Return [x, y] of the center of cell containing provided text 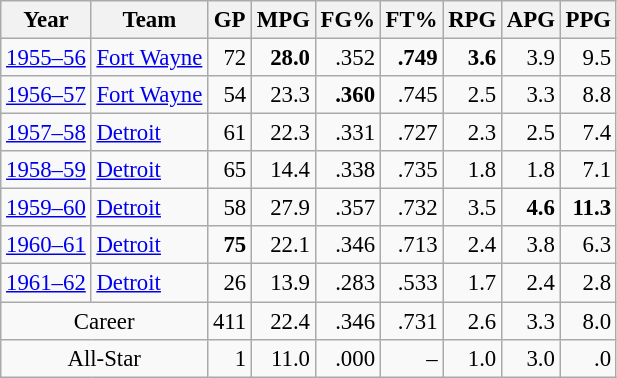
22.4 [284, 321]
22.1 [284, 245]
Career [104, 321]
65 [230, 170]
3.0 [532, 358]
1959–60 [46, 208]
FT% [412, 20]
3.9 [532, 58]
23.3 [284, 95]
PPG [588, 20]
.331 [348, 133]
6.3 [588, 245]
2.8 [588, 283]
1961–62 [46, 283]
FG% [348, 20]
14.4 [284, 170]
1.0 [472, 358]
1958–59 [46, 170]
Team [150, 20]
8.0 [588, 321]
.731 [412, 321]
All-Star [104, 358]
APG [532, 20]
.000 [348, 358]
27.9 [284, 208]
Year [46, 20]
11.0 [284, 358]
3.8 [532, 245]
GP [230, 20]
1.7 [472, 283]
.749 [412, 58]
.357 [348, 208]
26 [230, 283]
RPG [472, 20]
– [412, 358]
MPG [284, 20]
.533 [412, 283]
11.3 [588, 208]
75 [230, 245]
.732 [412, 208]
.283 [348, 283]
4.6 [532, 208]
8.8 [588, 95]
54 [230, 95]
.360 [348, 95]
1960–61 [46, 245]
13.9 [284, 283]
72 [230, 58]
1955–56 [46, 58]
61 [230, 133]
7.4 [588, 133]
9.5 [588, 58]
1957–58 [46, 133]
1 [230, 358]
58 [230, 208]
.713 [412, 245]
2.6 [472, 321]
.0 [588, 358]
.352 [348, 58]
3.5 [472, 208]
.727 [412, 133]
2.3 [472, 133]
3.6 [472, 58]
28.0 [284, 58]
411 [230, 321]
.735 [412, 170]
1956–57 [46, 95]
7.1 [588, 170]
.338 [348, 170]
22.3 [284, 133]
.745 [412, 95]
